Detect which cell encompasses the target text, then output its [X, Y] center coordinate. 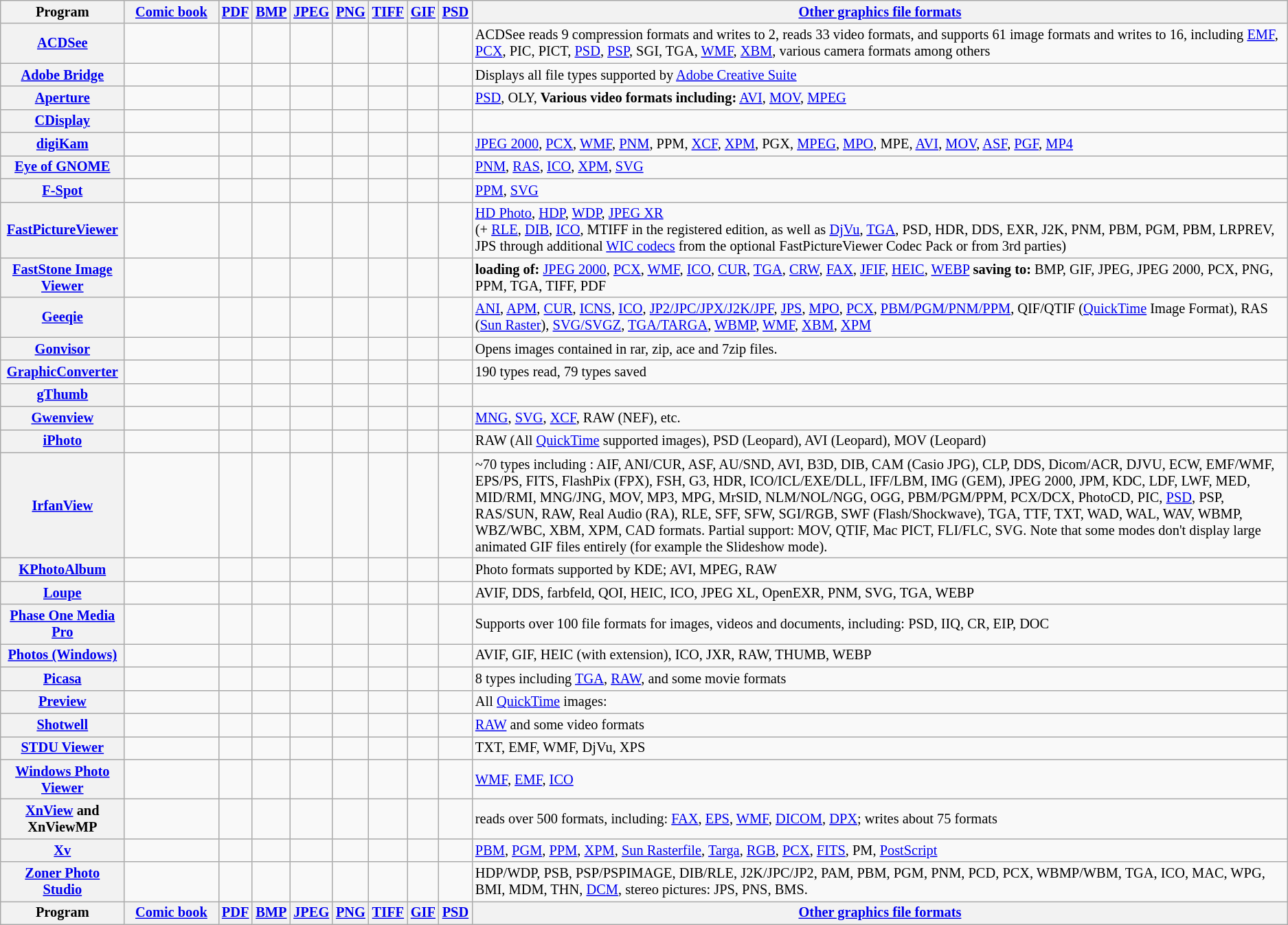
Opens images contained in rar, zip, ace and 7zip files. [880, 349]
PNM, RAS, ICO, XPM, SVG [880, 167]
JPEG 2000, PCX, WMF, PNM, PPM, XCF, XPM, PGX, MPEG, MPO, MPE, AVI, MOV, ASF, PGF, MP4 [880, 144]
GraphicConverter [63, 372]
KPhotoAlbum [63, 569]
Zoner Photo Studio [63, 882]
Windows Photo Viewer [63, 779]
Phase One Media Pro [63, 624]
WMF, EMF, ICO [880, 779]
AVIF, GIF, HEIC (with extension), ICO, JXR, RAW, THUMB, WEBP [880, 655]
Geeqie [63, 317]
Loupe [63, 593]
Preview [63, 702]
Picasa [63, 678]
digiKam [63, 144]
loading of: JPEG 2000, PCX, WMF, ICO, CUR, TGA, CRW, FAX, JFIF, HEIC, WEBP saving to: BMP, GIF, JPEG, JPEG 2000, PCX, PNG, PPM, TGA, TIFF, PDF [880, 277]
gThumb [63, 395]
XnView and XnViewMP [63, 819]
FastStone Image Viewer [63, 277]
RAW (All QuickTime supported images), PSD (Leopard), AVI (Leopard), MOV (Leopard) [880, 441]
Gonvisor [63, 349]
PPM, SVG [880, 190]
PBM, PGM, PPM, XPM, Sun Rasterfile, Targa, RGB, PCX, FITS, PM, PostScript [880, 850]
STDU Viewer [63, 748]
Adobe Bridge [63, 75]
RAW and some video formats [880, 724]
Photo formats supported by KDE; AVI, MPEG, RAW [880, 569]
TXT, EMF, WMF, DjVu, XPS [880, 748]
8 types including TGA, RAW, and some movie formats [880, 678]
Shotwell [63, 724]
Gwenview [63, 418]
Aperture [63, 98]
PSD, OLY, Various video formats including: AVI, MOV, MPEG [880, 98]
Supports over 100 file formats for images, videos and documents, including: PSD, IIQ, CR, EIP, DOC [880, 624]
reads over 500 formats, including: FAX, EPS, WMF, DICOM, DPX; writes about 75 formats [880, 819]
Photos (Windows) [63, 655]
IrfanView [63, 505]
Displays all file types supported by Adobe Creative Suite [880, 75]
iPhoto [63, 441]
MNG, SVG, XCF, RAW (NEF), etc. [880, 418]
F-Spot [63, 190]
Eye of GNOME [63, 167]
190 types read, 79 types saved [880, 372]
AVIF, DDS, farbfeld, QOI, HEIC, ICO, JPEG XL, OpenEXR, PNM, SVG, TGA, WEBP [880, 593]
ACDSee [63, 43]
CDisplay [63, 121]
All QuickTime images: [880, 702]
FastPictureViewer [63, 230]
Xv [63, 850]
